Detect which cell encompasses the target text, then output its (x, y) center coordinate. 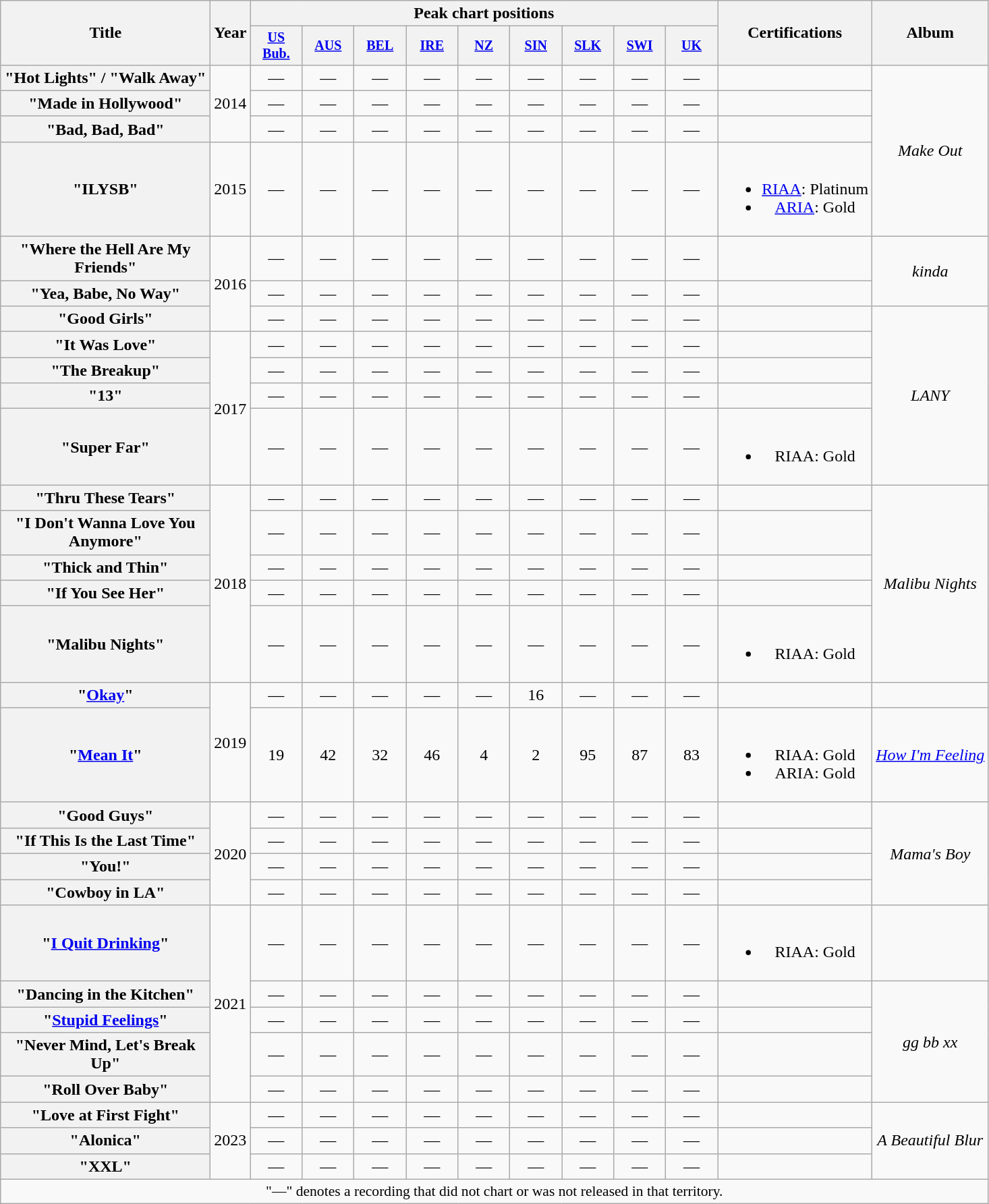
"Made in Hollywood" (105, 103)
Mama's Boy (930, 853)
Malibu Nights (930, 583)
How I'm Feeling (930, 755)
"13" (105, 396)
"Alonica" (105, 1141)
2016 (231, 285)
19 (277, 755)
4 (484, 755)
"I Don't Wanna Love You Anymore" (105, 533)
Title (105, 33)
BEL (380, 46)
UK (692, 46)
"If You See Her" (105, 593)
A Beautiful Blur (930, 1141)
2019 (231, 742)
"Never Mind, Let's Break Up" (105, 1055)
"Okay" (105, 695)
32 (380, 755)
83 (692, 755)
"You!" (105, 867)
"Where the Hell Are My Friends" (105, 259)
Year (231, 33)
RIAA: PlatinumARIA: Gold (795, 189)
SLK (588, 46)
2017 (231, 409)
"Super Far" (105, 447)
RIAA: GoldARIA: Gold (795, 755)
"Stupid Feelings" (105, 1020)
"Love at First Fight" (105, 1115)
"Cowboy in LA" (105, 892)
"Hot Lights" / "Walk Away" (105, 78)
"Roll Over Baby" (105, 1089)
"XXL" (105, 1166)
LANY (930, 395)
"Thru These Tears" (105, 498)
"It Was Love" (105, 345)
2021 (231, 1004)
"Good Guys" (105, 815)
2018 (231, 583)
SWI (640, 46)
"Yea, Babe, No Way" (105, 293)
"Malibu Nights" (105, 643)
2015 (231, 189)
"Dancing in the Kitchen" (105, 994)
16 (536, 695)
"I Quit Drinking" (105, 943)
Peak chart positions (484, 13)
USBub. (277, 46)
87 (640, 755)
"The Breakup" (105, 370)
"If This Is the Last Time" (105, 840)
kinda (930, 271)
IRE (432, 46)
2023 (231, 1141)
2020 (231, 853)
gg bb xx (930, 1041)
"Mean It" (105, 755)
2 (536, 755)
Certifications (795, 33)
Make Out (930, 150)
42 (328, 755)
AUS (328, 46)
"Bad, Bad, Bad" (105, 129)
95 (588, 755)
"—" denotes a recording that did not chart or was not released in that territory. (494, 1191)
"ILYSB" (105, 189)
"Good Girls" (105, 319)
SIN (536, 46)
"Thick and Thin" (105, 567)
Album (930, 33)
46 (432, 755)
2014 (231, 103)
NZ (484, 46)
